Determine the (x, y) coordinate at the center of the cell enclosing the given text.  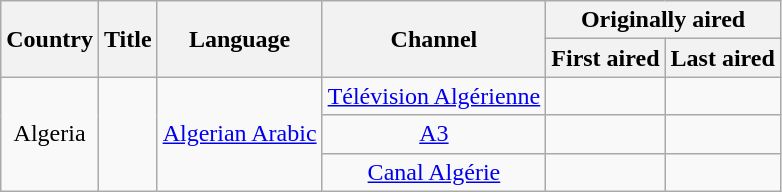
Télévision Algérienne (434, 96)
First aired (606, 58)
Language (240, 39)
Canal Algérie (434, 172)
Algeria (50, 134)
Channel (434, 39)
Originally aired (664, 20)
Algerian Arabic (240, 134)
Country (50, 39)
Title (128, 39)
Last aired (722, 58)
A3 (434, 134)
